Scan for the cell matching the given text and deliver its [x, y] coordinate at center. 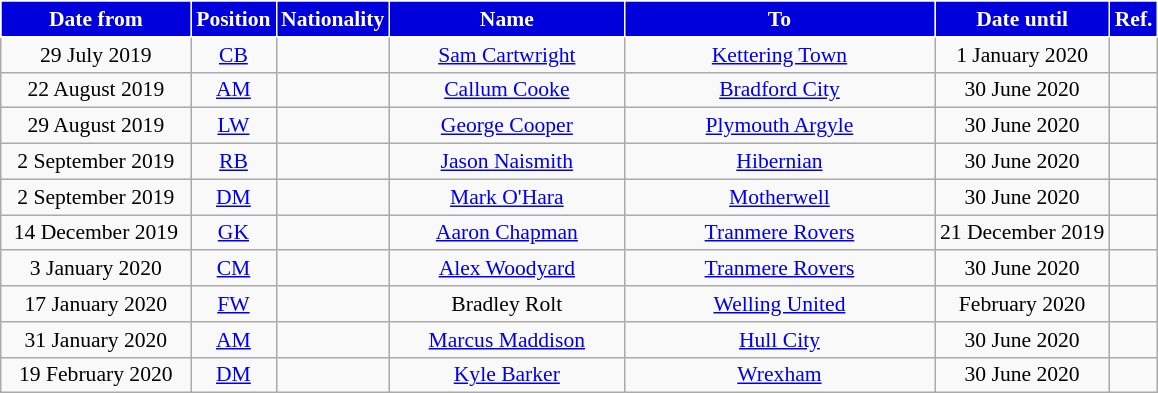
CB [234, 55]
February 2020 [1022, 304]
Jason Naismith [506, 162]
Wrexham [779, 375]
Sam Cartwright [506, 55]
RB [234, 162]
Mark O'Hara [506, 197]
Welling United [779, 304]
CM [234, 269]
Nationality [332, 19]
George Cooper [506, 126]
29 August 2019 [96, 126]
Aaron Chapman [506, 233]
Date from [96, 19]
Hull City [779, 340]
Name [506, 19]
31 January 2020 [96, 340]
1 January 2020 [1022, 55]
Bradley Rolt [506, 304]
LW [234, 126]
14 December 2019 [96, 233]
Callum Cooke [506, 90]
Alex Woodyard [506, 269]
FW [234, 304]
Plymouth Argyle [779, 126]
29 July 2019 [96, 55]
Ref. [1134, 19]
Marcus Maddison [506, 340]
19 February 2020 [96, 375]
Position [234, 19]
Motherwell [779, 197]
Hibernian [779, 162]
Date until [1022, 19]
17 January 2020 [96, 304]
To [779, 19]
22 August 2019 [96, 90]
21 December 2019 [1022, 233]
Bradford City [779, 90]
Kyle Barker [506, 375]
GK [234, 233]
Kettering Town [779, 55]
3 January 2020 [96, 269]
